Return the (X, Y) coordinate for the center point of the cell that contains the specified text.  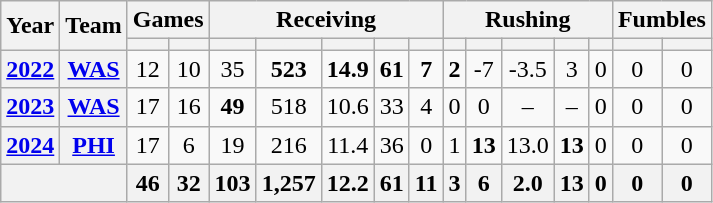
Rushing (528, 20)
Team (94, 26)
13.0 (528, 145)
7 (426, 69)
216 (288, 145)
11.4 (348, 145)
4 (426, 107)
49 (232, 107)
2.0 (528, 183)
32 (188, 183)
-7 (484, 69)
33 (392, 107)
2023 (30, 107)
10 (188, 69)
Year (30, 26)
1 (454, 145)
523 (288, 69)
103 (232, 183)
-3.5 (528, 69)
518 (288, 107)
2 (454, 69)
2022 (30, 69)
14.9 (348, 69)
Fumbles (662, 20)
2024 (30, 145)
12 (148, 69)
Receiving (326, 20)
Games (168, 20)
36 (392, 145)
PHI (94, 145)
16 (188, 107)
35 (232, 69)
1,257 (288, 183)
46 (148, 183)
11 (426, 183)
10.6 (348, 107)
12.2 (348, 183)
19 (232, 145)
